Capture the cell that displays the provided text and extract its [x, y] central coordinate. 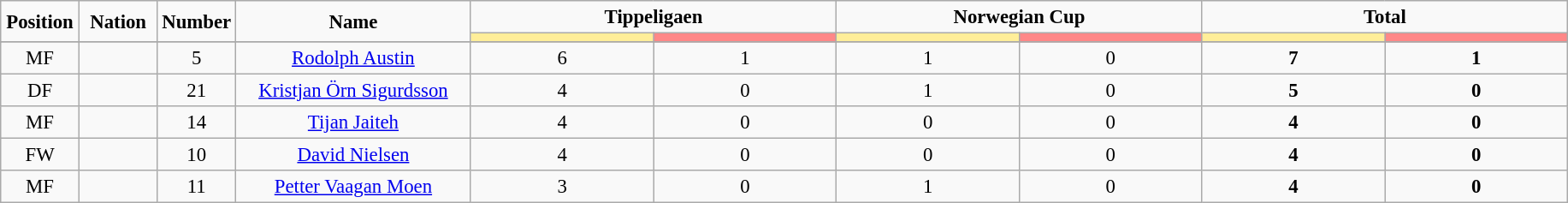
FW [40, 155]
Number [197, 21]
Kristjan Örn Sigurdsson [354, 91]
DF [40, 91]
Position [40, 21]
21 [197, 91]
Total [1385, 17]
6 [562, 58]
Tijan Jaiteh [354, 122]
Norwegian Cup [1020, 17]
14 [197, 122]
Name [354, 21]
7 [1293, 58]
10 [197, 155]
Rodolph Austin [354, 58]
David Nielsen [354, 155]
Nation [118, 21]
Tippeligaen [654, 17]
